Find where the given text appears and provide that cell's center as [X, Y] coordinate. 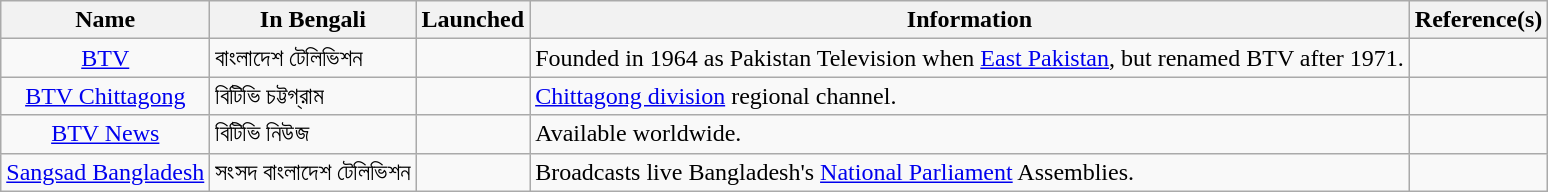
বিটিভি চট্টগ্রাম [313, 96]
বাংলাদেশ টেলিভিশন [313, 58]
Founded in 1964 as Pakistan Television when East Pakistan, but renamed BTV after 1971. [970, 58]
BTV [106, 58]
Chittagong division regional channel. [970, 96]
সংসদ বাংলাদেশ টেলিভিশন [313, 172]
বিটিভি নিউজ [313, 134]
Broadcasts live Bangladesh's National Parliament Assemblies. [970, 172]
Name [106, 20]
In Bengali [313, 20]
Reference(s) [1478, 20]
BTV News [106, 134]
Information [970, 20]
Available worldwide. [970, 134]
BTV Chittagong [106, 96]
Sangsad Bangladesh [106, 172]
Launched [473, 20]
